Find where the given text appears and provide that cell's center as [X, Y] coordinate. 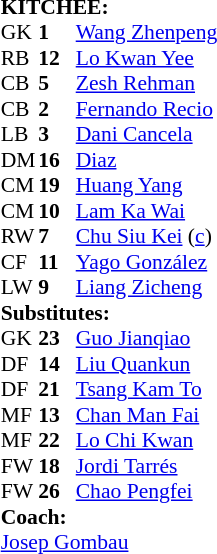
LW [20, 287]
13 [57, 415]
3 [57, 135]
RW [20, 237]
CF [20, 262]
26 [57, 491]
2 [57, 109]
19 [57, 185]
18 [57, 466]
7 [57, 237]
14 [57, 364]
21 [57, 389]
LB [20, 135]
5 [57, 83]
22 [57, 441]
DM [20, 160]
11 [57, 262]
23 [57, 339]
RB [20, 58]
9 [57, 287]
1 [57, 33]
10 [57, 211]
12 [57, 58]
16 [57, 160]
